Search for the cell housing the specified text and yield its (X, Y) center coordinate. 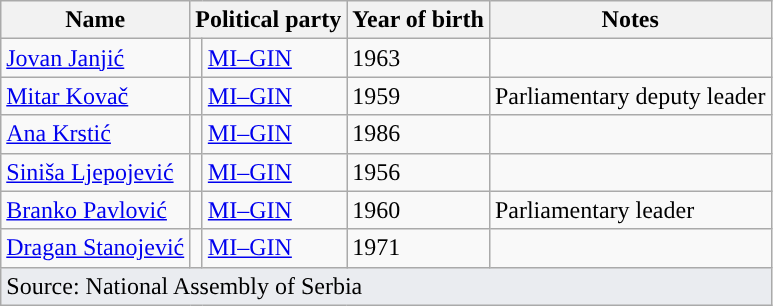
Year of birth (418, 20)
Mitar Kovač (96, 96)
1959 (418, 96)
1960 (418, 210)
Branko Pavlović (96, 210)
1971 (418, 248)
Political party (268, 20)
Dragan Stanojević (96, 248)
Ana Krstić (96, 134)
Siniša Ljepojević (96, 172)
1963 (418, 58)
1986 (418, 134)
Parliamentary deputy leader (630, 96)
Name (96, 20)
Source: National Assembly of Serbia (386, 286)
Notes (630, 20)
Parliamentary leader (630, 210)
1956 (418, 172)
Jovan Janjić (96, 58)
